Detect which cell encompasses the target text, then output its [x, y] center coordinate. 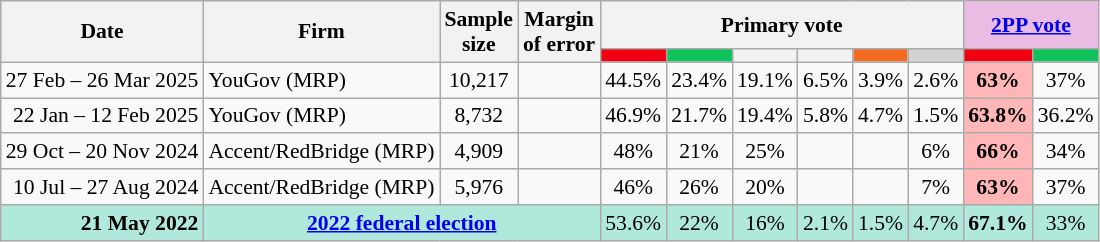
16% [765, 223]
21.7% [699, 116]
22% [699, 223]
Marginof error [559, 32]
5.8% [826, 116]
Firm [321, 32]
25% [765, 152]
44.5% [633, 80]
8,732 [479, 116]
66% [998, 152]
22 Jan – 12 Feb 2025 [102, 116]
33% [1066, 223]
19.1% [765, 80]
21 May 2022 [102, 223]
10 Jul – 27 Aug 2024 [102, 187]
20% [765, 187]
2PP vote [1030, 25]
6% [936, 152]
2022 federal election [402, 223]
7% [936, 187]
46% [633, 187]
21% [699, 152]
23.4% [699, 80]
2.1% [826, 223]
27 Feb – 26 Mar 2025 [102, 80]
Date [102, 32]
Samplesize [479, 32]
46.9% [633, 116]
2.6% [936, 80]
Primary vote [782, 25]
63.8% [998, 116]
34% [1066, 152]
36.2% [1066, 116]
48% [633, 152]
26% [699, 187]
19.4% [765, 116]
5,976 [479, 187]
67.1% [998, 223]
3.9% [880, 80]
29 Oct – 20 Nov 2024 [102, 152]
10,217 [479, 80]
4,909 [479, 152]
53.6% [633, 223]
6.5% [826, 80]
